Provide the (x, y) coordinate of the cell's center where the given text is located.  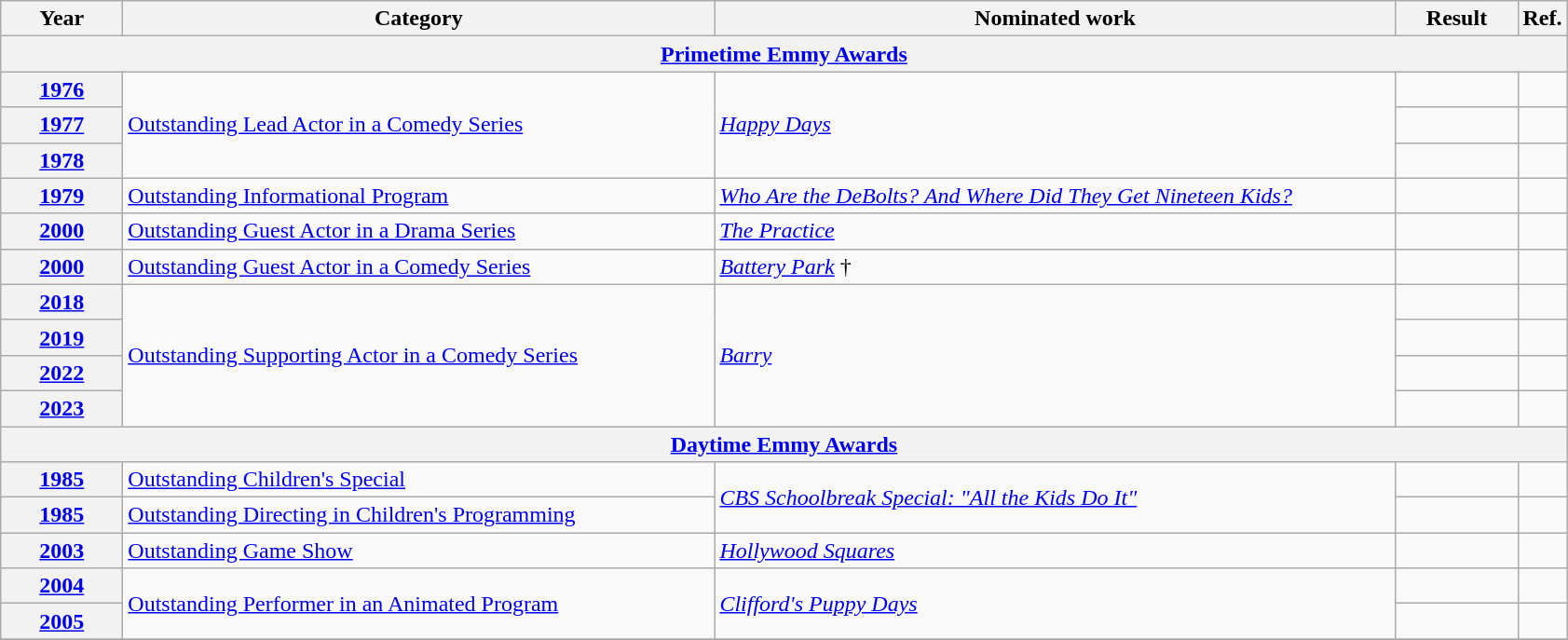
Ref. (1543, 19)
2023 (61, 408)
Outstanding Directing in Children's Programming (419, 515)
Outstanding Supporting Actor in a Comedy Series (419, 355)
Outstanding Lead Actor in a Comedy Series (419, 125)
2019 (61, 337)
2003 (61, 551)
Hollywood Squares (1055, 551)
Year (61, 19)
Happy Days (1055, 125)
Category (419, 19)
Battery Park † (1055, 266)
2005 (61, 621)
1976 (61, 89)
Who Are the DeBolts? And Where Did They Get Nineteen Kids? (1055, 196)
Outstanding Children's Special (419, 480)
2022 (61, 373)
Outstanding Performer in an Animated Program (419, 604)
1978 (61, 160)
1979 (61, 196)
Daytime Emmy Awards (784, 444)
Clifford's Puppy Days (1055, 604)
The Practice (1055, 231)
2004 (61, 586)
2018 (61, 302)
Result (1457, 19)
Outstanding Informational Program (419, 196)
1977 (61, 125)
Barry (1055, 355)
Primetime Emmy Awards (784, 54)
Nominated work (1055, 19)
Outstanding Guest Actor in a Comedy Series (419, 266)
CBS Schoolbreak Special: "All the Kids Do It" (1055, 497)
Outstanding Game Show (419, 551)
Outstanding Guest Actor in a Drama Series (419, 231)
